Output the (x, y) coordinate of the center of the cell containing the given text.  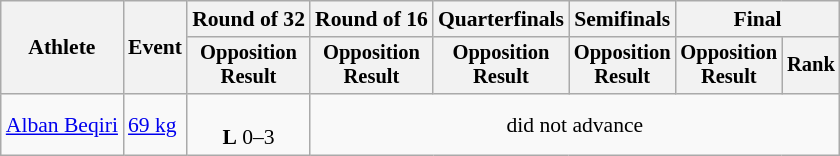
L 0–3 (248, 124)
Semifinals (622, 19)
Round of 16 (372, 19)
Round of 32 (248, 19)
Quarterfinals (501, 19)
Rank (811, 66)
Alban Beqiri (62, 124)
69 kg (155, 124)
Final (757, 19)
did not advance (575, 124)
Athlete (62, 48)
Event (155, 48)
